From the cell containing the given text, extract its center point as [X, Y] coordinate. 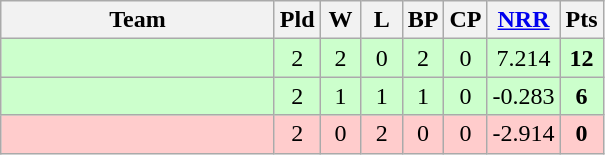
12 [582, 58]
NRR [524, 20]
Team [138, 20]
CP [466, 20]
L [382, 20]
-2.914 [524, 134]
BP [423, 20]
Pld [297, 20]
Pts [582, 20]
7.214 [524, 58]
-0.283 [524, 96]
6 [582, 96]
W [340, 20]
